From the cell containing the given text, extract its center point as (X, Y) coordinate. 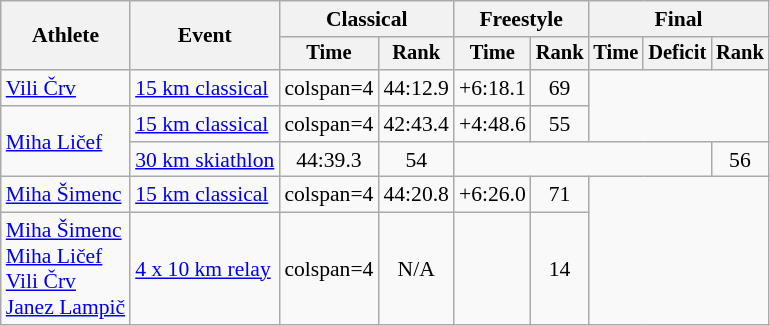
Event (204, 36)
+4:48.6 (492, 124)
71 (560, 195)
+6:18.1 (492, 88)
Miha Šimenc (66, 195)
42:43.4 (416, 124)
Miha Ličef (66, 142)
44:20.8 (416, 195)
Athlete (66, 36)
55 (560, 124)
44:39.3 (328, 160)
54 (416, 160)
N/A (416, 269)
+6:26.0 (492, 195)
Vili Črv (66, 88)
Deficit (677, 54)
14 (560, 269)
56 (740, 160)
44:12.9 (416, 88)
Final (678, 19)
30 km skiathlon (204, 160)
Classical (366, 19)
69 (560, 88)
Miha ŠimencMiha LičefVili ČrvJanez Lampič (66, 269)
Freestyle (521, 19)
4 x 10 km relay (204, 269)
